Pinpoint the cell where the given text exists, returning its [x, y] midpoint coordinate. 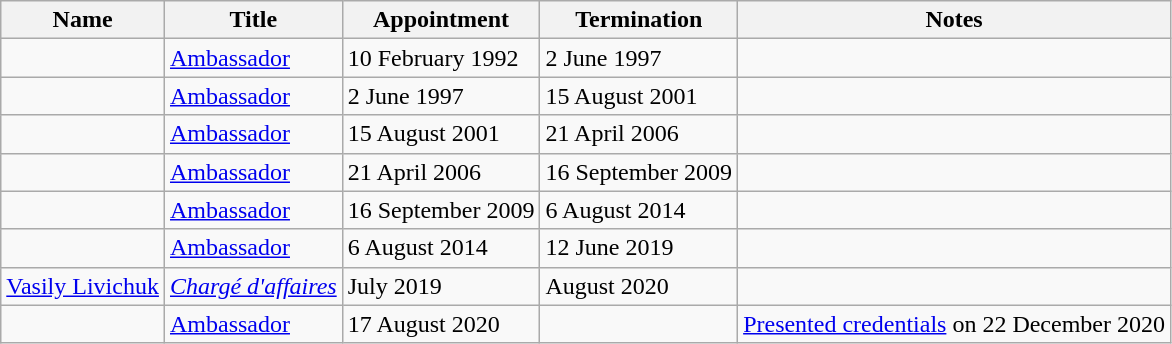
Appointment [441, 20]
17 August 2020 [441, 324]
August 2020 [639, 286]
July 2019 [441, 286]
10 February 1992 [441, 58]
Termination [639, 20]
Chargé d'affaires [253, 286]
Title [253, 20]
Vasily Livichuk [83, 286]
Notes [954, 20]
Presented credentials on 22 December 2020 [954, 324]
12 June 2019 [639, 248]
Name [83, 20]
